Provide the (x, y) coordinate of the cell's center where the given text is located.  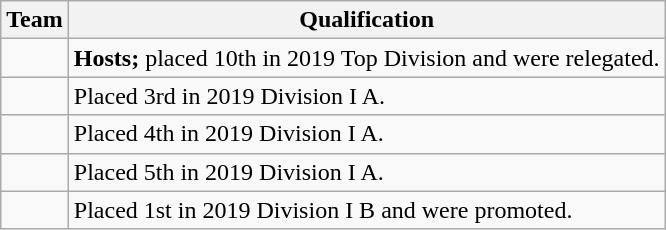
Placed 4th in 2019 Division I A. (366, 134)
Placed 5th in 2019 Division I A. (366, 172)
Placed 3rd in 2019 Division I A. (366, 96)
Qualification (366, 20)
Team (35, 20)
Placed 1st in 2019 Division I B and were promoted. (366, 210)
Hosts; placed 10th in 2019 Top Division and were relegated. (366, 58)
